Find where the given text appears and provide that cell's center as [x, y] coordinate. 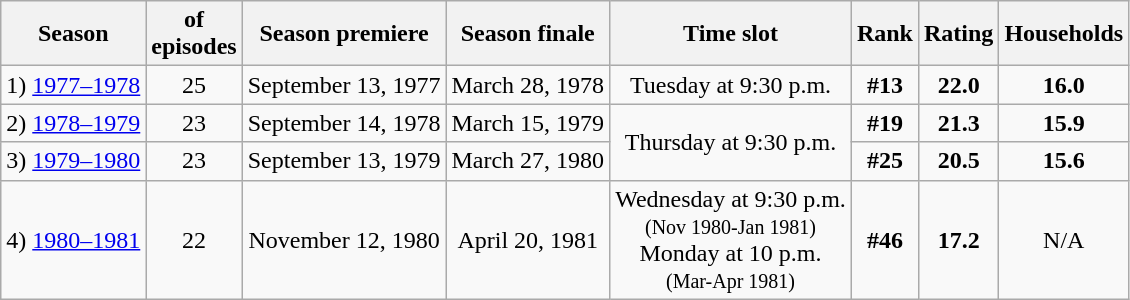
17.2 [958, 240]
4) 1980–1981 [74, 240]
21.3 [958, 123]
Season [74, 34]
20.5 [958, 161]
ofepisodes [194, 34]
Rank [884, 34]
22.0 [958, 85]
Time slot [731, 34]
September 13, 1977 [344, 85]
16.0 [1064, 85]
September 13, 1979 [344, 161]
Households [1064, 34]
#25 [884, 161]
2) 1978–1979 [74, 123]
1) 1977–1978 [74, 85]
#13 [884, 85]
15.9 [1064, 123]
Season finale [528, 34]
April 20, 1981 [528, 240]
15.6 [1064, 161]
Wednesday at 9:30 p.m. (Nov 1980-Jan 1981)Monday at 10 p.m.(Mar-Apr 1981) [731, 240]
#46 [884, 240]
22 [194, 240]
#19 [884, 123]
Tuesday at 9:30 p.m. [731, 85]
March 27, 1980 [528, 161]
3) 1979–1980 [74, 161]
N/A [1064, 240]
Season premiere [344, 34]
September 14, 1978 [344, 123]
25 [194, 85]
November 12, 1980 [344, 240]
Thursday at 9:30 p.m. [731, 142]
March 28, 1978 [528, 85]
Rating [958, 34]
March 15, 1979 [528, 123]
